Output the [x, y] coordinate of the center of the cell containing the given text.  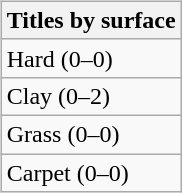
Carpet (0–0) [91, 173]
Titles by surface [91, 20]
Grass (0–0) [91, 134]
Clay (0–2) [91, 96]
Hard (0–0) [91, 58]
